Provide the (x, y) coordinate of the cell's center where the given text is located.  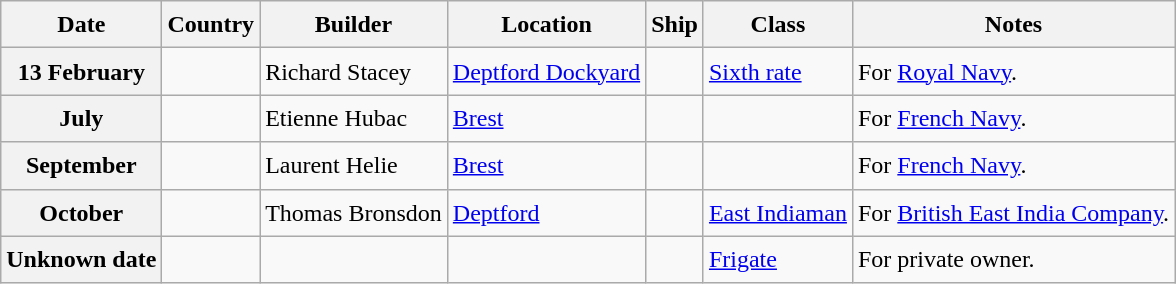
Richard Stacey (354, 72)
Etienne Hubac (354, 118)
Ship (675, 24)
July (82, 118)
Frigate (778, 260)
Date (82, 24)
Sixth rate (778, 72)
13 February (82, 72)
Location (546, 24)
For British East India Company. (1013, 212)
September (82, 166)
Builder (354, 24)
East Indiaman (778, 212)
Class (778, 24)
Deptford Dockyard (546, 72)
October (82, 212)
Country (211, 24)
Thomas Bronsdon (354, 212)
For Royal Navy. (1013, 72)
Unknown date (82, 260)
Deptford (546, 212)
For private owner. (1013, 260)
Notes (1013, 24)
Laurent Helie (354, 166)
